Return the (X, Y) coordinate for the center point of the cell that contains the specified text.  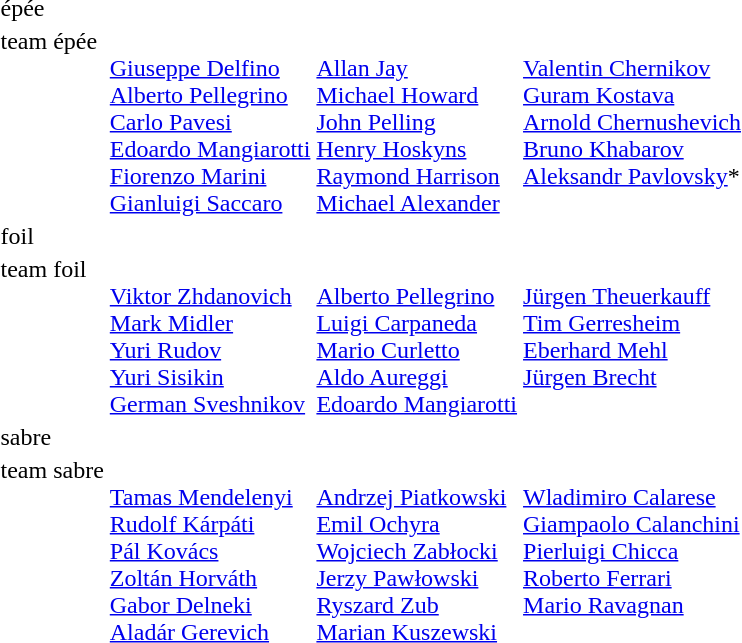
Giuseppe DelfinoAlberto PellegrinoCarlo PavesiEdoardo MangiarottiFiorenzo MariniGianluigi Saccaro (210, 122)
Alberto PellegrinoLuigi CarpanedaMario CurlettoAldo AureggiEdoardo Mangiarotti (417, 336)
Viktor ZhdanovichMark MidlerYuri RudovYuri SisikinGerman Sveshnikov (210, 336)
Allan JayMichael HowardJohn PellingHenry HoskynsRaymond HarrisonMichael Alexander (417, 122)
